For the text-containing cell, return its midpoint in [X, Y] coordinate format. 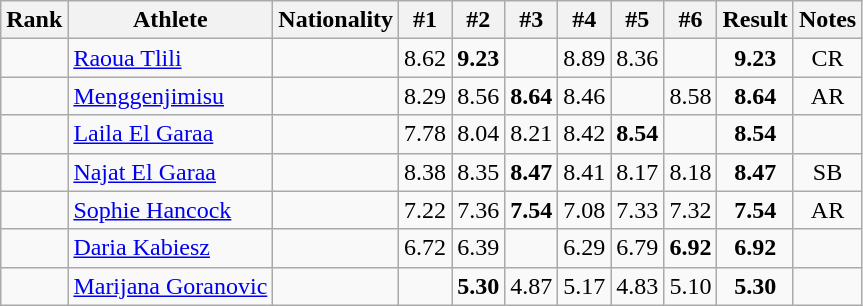
4.87 [532, 286]
Laila El Garaa [170, 134]
Raoua Tlili [170, 58]
6.29 [584, 248]
Menggenjimisu [170, 96]
Rank [34, 20]
7.08 [584, 210]
8.17 [638, 172]
8.41 [584, 172]
5.17 [584, 286]
7.36 [478, 210]
6.79 [638, 248]
8.89 [584, 58]
Notes [827, 20]
4.83 [638, 286]
Marijana Goranovic [170, 286]
8.56 [478, 96]
8.36 [638, 58]
7.78 [426, 134]
#3 [532, 20]
#2 [478, 20]
CR [827, 58]
8.62 [426, 58]
8.04 [478, 134]
6.39 [478, 248]
7.32 [690, 210]
8.38 [426, 172]
8.18 [690, 172]
8.46 [584, 96]
#5 [638, 20]
8.21 [532, 134]
#1 [426, 20]
7.22 [426, 210]
Daria Kabiesz [170, 248]
8.42 [584, 134]
8.35 [478, 172]
8.29 [426, 96]
#4 [584, 20]
Athlete [170, 20]
SB [827, 172]
7.33 [638, 210]
6.72 [426, 248]
Result [755, 20]
Najat El Garaa [170, 172]
#6 [690, 20]
Sophie Hancock [170, 210]
8.58 [690, 96]
Nationality [336, 20]
5.10 [690, 286]
